Determine the [x, y] coordinate at the center of the cell enclosing the given text.  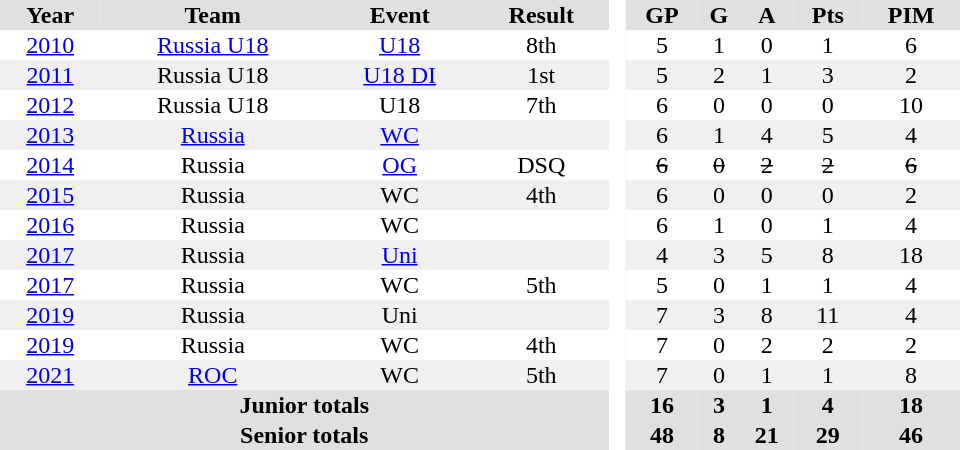
1st [541, 75]
29 [828, 435]
2014 [50, 165]
2015 [50, 195]
PIM [911, 15]
7th [541, 105]
10 [911, 105]
2016 [50, 225]
ROC [212, 375]
46 [911, 435]
8th [541, 45]
21 [766, 435]
2010 [50, 45]
A [766, 15]
48 [662, 435]
2012 [50, 105]
2013 [50, 135]
Result [541, 15]
Pts [828, 15]
OG [400, 165]
Junior totals [304, 405]
16 [662, 405]
Team [212, 15]
2021 [50, 375]
2011 [50, 75]
DSQ [541, 165]
G [720, 15]
11 [828, 315]
U18 DI [400, 75]
Event [400, 15]
Year [50, 15]
Senior totals [304, 435]
GP [662, 15]
